Scan for the cell matching the given text and deliver its (x, y) coordinate at center. 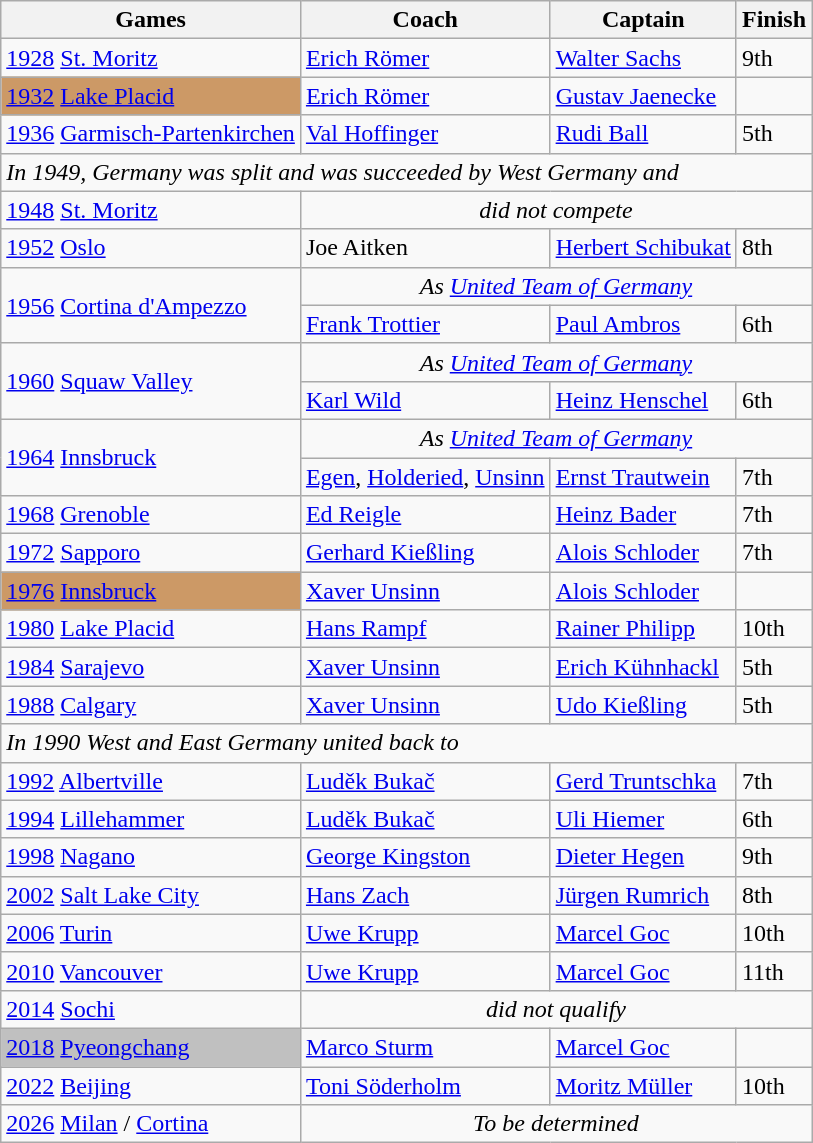
11th (774, 971)
2006 Turin (151, 933)
Captain (643, 20)
2022 Beijing (151, 1085)
Moritz Müller (643, 1085)
Paul Ambros (643, 324)
Egen, Holderied, Unsinn (425, 477)
Frank Trottier (425, 324)
George Kingston (425, 857)
Herbert Schibukat (643, 248)
Karl Wild (425, 400)
2018 Pyeongchang (151, 1047)
Udo Kießling (643, 705)
Gerd Truntschka (643, 781)
Heinz Bader (643, 515)
1956 Cortina d'Ampezzo (151, 305)
Rudi Ball (643, 134)
Gerhard Kießling (425, 553)
In 1990 West and East Germany united back to (406, 743)
1998 Nagano (151, 857)
did not compete (556, 210)
Ernst Trautwein (643, 477)
did not qualify (556, 1009)
1992 Albertville (151, 781)
Gustav Jaenecke (643, 96)
Erich Kühnhackl (643, 667)
2026 Milan / Cortina (151, 1124)
1976 Innsbruck (151, 591)
2002 Salt Lake City (151, 895)
Jürgen Rumrich (643, 895)
Marco Sturm (425, 1047)
1936 Garmisch-Partenkirchen (151, 134)
1932 Lake Placid (151, 96)
Joe Aitken (425, 248)
Hans Rampf (425, 629)
Uli Hiemer (643, 819)
1964 Innsbruck (151, 457)
1980 Lake Placid (151, 629)
1994 Lillehammer (151, 819)
Coach (425, 20)
1988 Calgary (151, 705)
Heinz Henschel (643, 400)
1928 St. Moritz (151, 58)
1952 Oslo (151, 248)
Finish (774, 20)
2014 Sochi (151, 1009)
To be determined (556, 1124)
Games (151, 20)
Val Hoffinger (425, 134)
Ed Reigle (425, 515)
In 1949, Germany was split and was succeeded by West Germany and (406, 172)
Dieter Hegen (643, 857)
2010 Vancouver (151, 971)
1972 Sapporo (151, 553)
1984 Sarajevo (151, 667)
Walter Sachs (643, 58)
1948 St. Moritz (151, 210)
Toni Söderholm (425, 1085)
Rainer Philipp (643, 629)
Hans Zach (425, 895)
1960 Squaw Valley (151, 381)
1968 Grenoble (151, 515)
